Extract the (x, y) coordinate from the center of the cell holding the provided text.  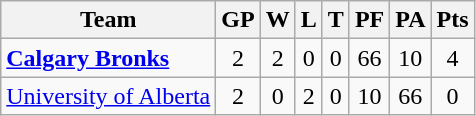
Team (108, 20)
W (278, 20)
T (336, 20)
Calgary Bronks (108, 58)
PF (369, 20)
GP (238, 20)
University of Alberta (108, 96)
Pts (452, 20)
4 (452, 58)
L (308, 20)
PA (410, 20)
